Scan for the cell matching the given text and deliver its (x, y) coordinate at center. 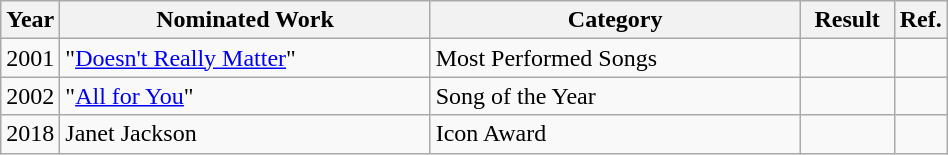
"All for You" (245, 96)
Janet Jackson (245, 134)
Result (847, 20)
Icon Award (615, 134)
Most Performed Songs (615, 58)
Year (30, 20)
2002 (30, 96)
Nominated Work (245, 20)
2001 (30, 58)
Category (615, 20)
Ref. (920, 20)
"Doesn't Really Matter" (245, 58)
Song of the Year (615, 96)
2018 (30, 134)
